Provide the [x, y] coordinate of the cell's center where the given text is located.  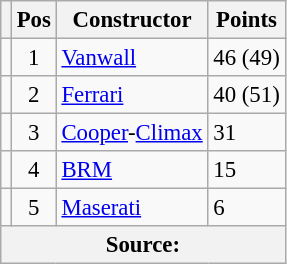
2 [34, 95]
Maserati [132, 208]
Pos [34, 20]
6 [246, 208]
Vanwall [132, 58]
40 (51) [246, 95]
3 [34, 133]
Source: [143, 245]
5 [34, 208]
15 [246, 170]
1 [34, 58]
31 [246, 133]
4 [34, 170]
Ferrari [132, 95]
46 (49) [246, 58]
BRM [132, 170]
Constructor [132, 20]
Cooper-Climax [132, 133]
Points [246, 20]
